Find where the given text appears and provide that cell's center as (X, Y) coordinate. 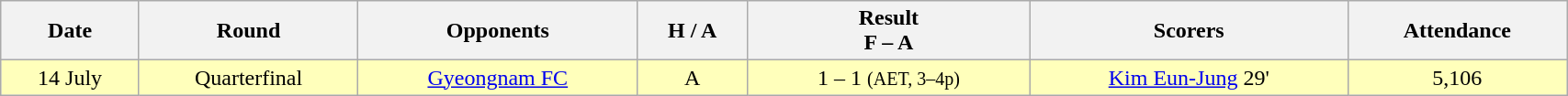
Gyeongnam FC (498, 78)
Quarterfinal (248, 78)
Scorers (1189, 31)
Attendance (1457, 31)
H / A (693, 31)
ResultF – A (889, 31)
Opponents (498, 31)
A (693, 78)
Date (70, 31)
14 July (70, 78)
5,106 (1457, 78)
1 – 1 (AET, 3–4p) (889, 78)
Round (248, 31)
Kim Eun-Jung 29' (1189, 78)
